Scan for the cell matching the given text and deliver its (X, Y) coordinate at center. 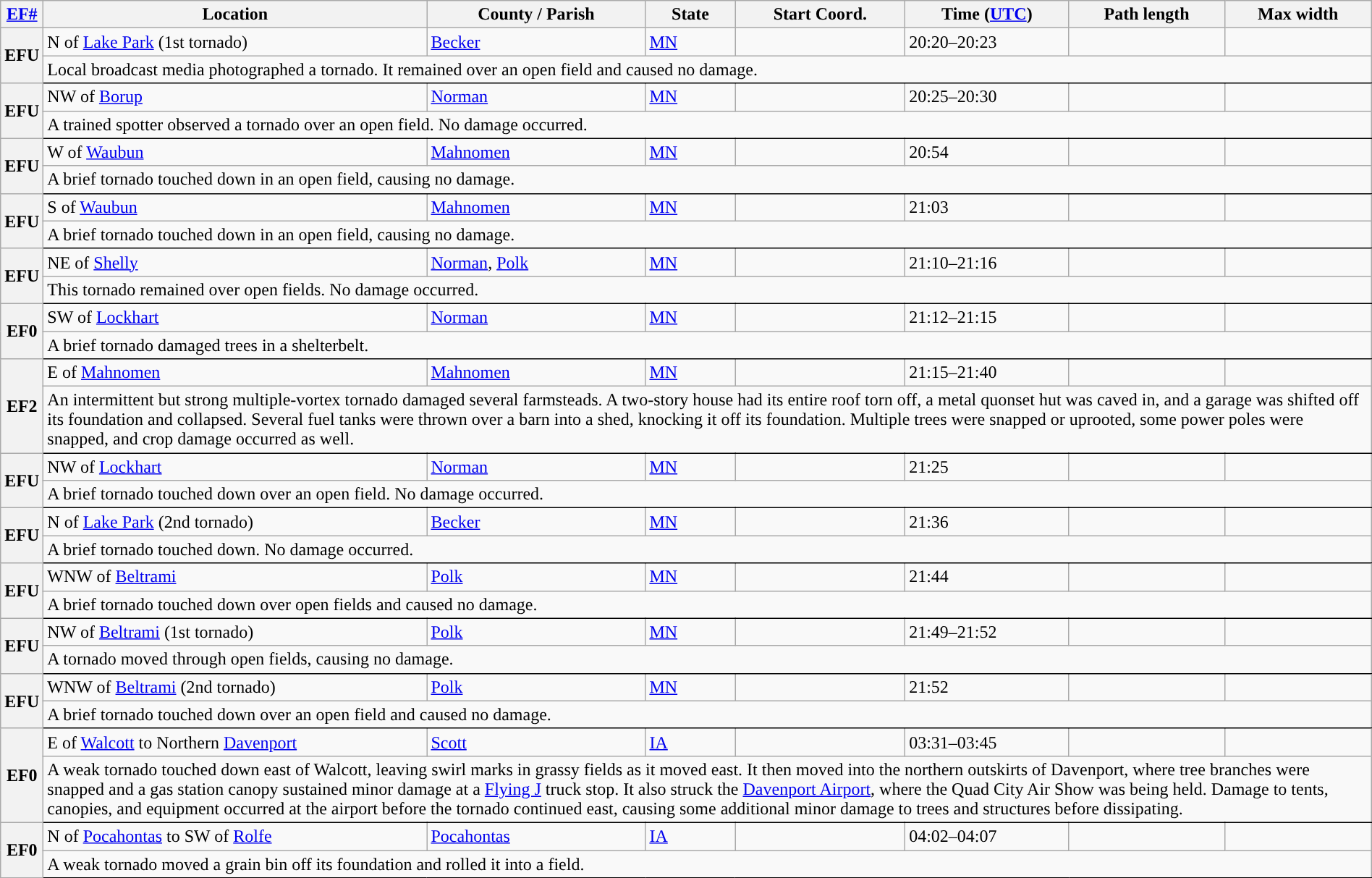
NW of Borup (235, 97)
A tornado moved through open fields, causing no damage. (708, 659)
A brief tornado touched down over open fields and caused no damage. (708, 604)
21:03 (987, 207)
A trained spotter observed a tornado over an open field. No damage occurred. (708, 124)
21:44 (987, 577)
04:02–04:07 (987, 836)
State (690, 14)
EF2 (22, 406)
A brief tornado touched down over an open field. No damage occurred. (708, 494)
Local broadcast media photographed a tornado. It remained over an open field and caused no damage. (708, 69)
21:49–21:52 (987, 632)
N of Lake Park (2nd tornado) (235, 522)
E of Mahnomen (235, 373)
21:52 (987, 687)
20:25–20:30 (987, 97)
Start Coord. (820, 14)
SW of Lockhart (235, 317)
WNW of Beltrami (2nd tornado) (235, 687)
E of Walcott to Northern Davenport (235, 742)
NW of Beltrami (1st tornado) (235, 632)
EF# (22, 14)
21:25 (987, 467)
A brief tornado damaged trees in a shelterbelt. (708, 345)
N of Lake Park (1st tornado) (235, 42)
21:36 (987, 522)
N of Pocahontas to SW of Rolfe (235, 836)
Max width (1298, 14)
A weak tornado moved a grain bin off its foundation and rolled it into a field. (708, 864)
A brief tornado touched down over an open field and caused no damage. (708, 714)
This tornado remained over open fields. No damage occurred. (708, 290)
21:12–21:15 (987, 317)
Norman, Polk (536, 262)
20:54 (987, 152)
21:15–21:40 (987, 373)
21:10–21:16 (987, 262)
A brief tornado touched down. No damage occurred. (708, 549)
20:20–20:23 (987, 42)
County / Parish (536, 14)
NW of Lockhart (235, 467)
Time (UTC) (987, 14)
W of Waubun (235, 152)
S of Waubun (235, 207)
WNW of Beltrami (235, 577)
Location (235, 14)
03:31–03:45 (987, 742)
Pocahontas (536, 836)
Scott (536, 742)
Path length (1146, 14)
NE of Shelly (235, 262)
